Determine the (X, Y) coordinate at the center of the cell enclosing the given text.  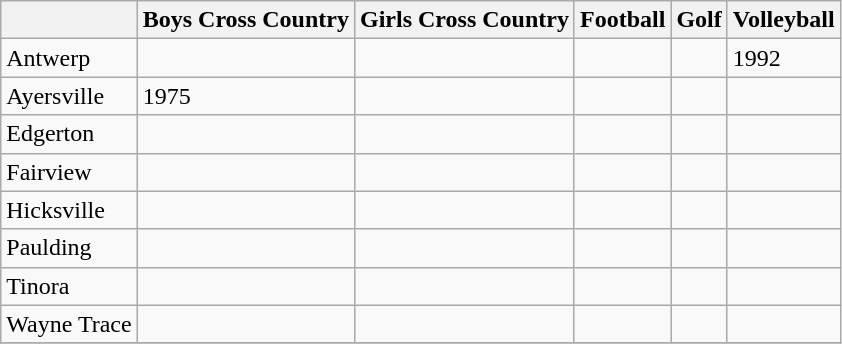
Hicksville (69, 210)
Edgerton (69, 134)
Fairview (69, 172)
Girls Cross Country (464, 20)
Golf (699, 20)
1975 (246, 96)
Ayersville (69, 96)
Antwerp (69, 58)
Volleyball (784, 20)
Wayne Trace (69, 324)
1992 (784, 58)
Tinora (69, 286)
Paulding (69, 248)
Football (622, 20)
Boys Cross Country (246, 20)
